For the text-containing cell, return its midpoint in [X, Y] coordinate format. 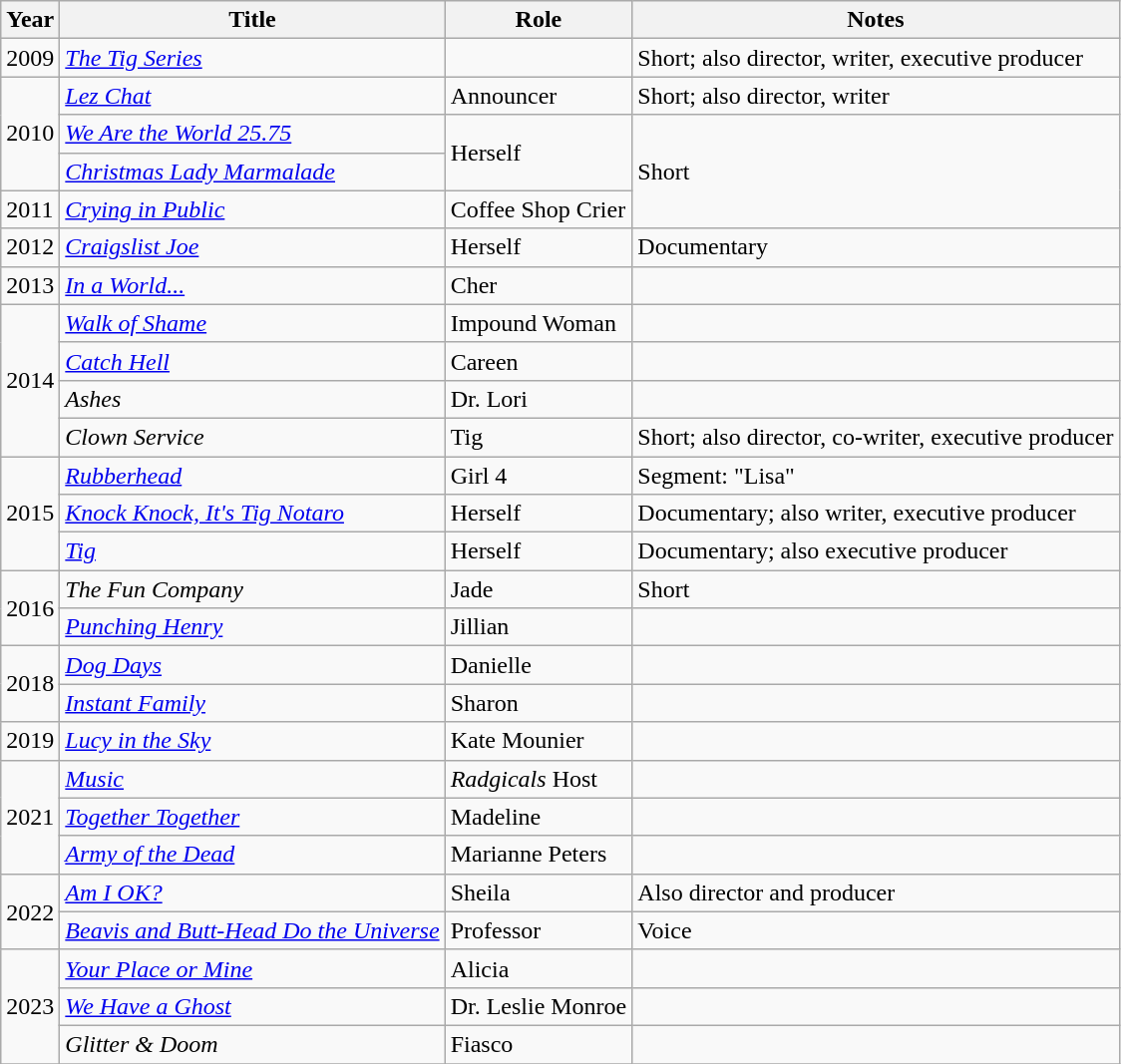
Careen [539, 361]
2019 [30, 741]
Jade [539, 589]
Voice [876, 930]
Sharon [539, 703]
Lez Chat [252, 96]
Professor [539, 930]
Instant Family [252, 703]
2013 [30, 285]
We Are the World 25.75 [252, 134]
Dr. Lori [539, 399]
2023 [30, 1006]
Segment: "Lisa" [876, 476]
Army of the Dead [252, 855]
Madeline [539, 817]
Kate Mounier [539, 741]
Beavis and Butt-Head Do the Universe [252, 930]
Glitter & Doom [252, 1044]
Documentary; also executive producer [876, 551]
Sheila [539, 892]
Crying in Public [252, 209]
Knock Knock, It's Tig Notaro [252, 514]
2022 [30, 911]
Documentary; also writer, executive producer [876, 514]
Short; also director, writer, executive producer [876, 58]
Announcer [539, 96]
2009 [30, 58]
Rubberhead [252, 476]
We Have a Ghost [252, 1006]
Clown Service [252, 437]
Coffee Shop Crier [539, 209]
Documentary [876, 247]
2015 [30, 514]
Dr. Leslie Monroe [539, 1006]
2018 [30, 684]
Cher [539, 285]
Title [252, 20]
Music [252, 779]
Catch Hell [252, 361]
Craigslist Joe [252, 247]
Notes [876, 20]
Christmas Lady Marmalade [252, 172]
2011 [30, 209]
Role [539, 20]
Marianne Peters [539, 855]
Together Together [252, 817]
Impound Woman [539, 323]
Radgicals Host [539, 779]
Also director and producer [876, 892]
Alicia [539, 968]
In a World... [252, 285]
Girl 4 [539, 476]
Your Place or Mine [252, 968]
Ashes [252, 399]
2021 [30, 817]
Short; also director, writer [876, 96]
Dog Days [252, 665]
Danielle [539, 665]
Lucy in the Sky [252, 741]
2016 [30, 608]
Short; also director, co-writer, executive producer [876, 437]
2010 [30, 134]
The Fun Company [252, 589]
Jillian [539, 627]
Fiasco [539, 1044]
2012 [30, 247]
Am I OK? [252, 892]
The Tig Series [252, 58]
2014 [30, 380]
Walk of Shame [252, 323]
Year [30, 20]
Punching Henry [252, 627]
